Return (X, Y) of the center of cell containing provided text 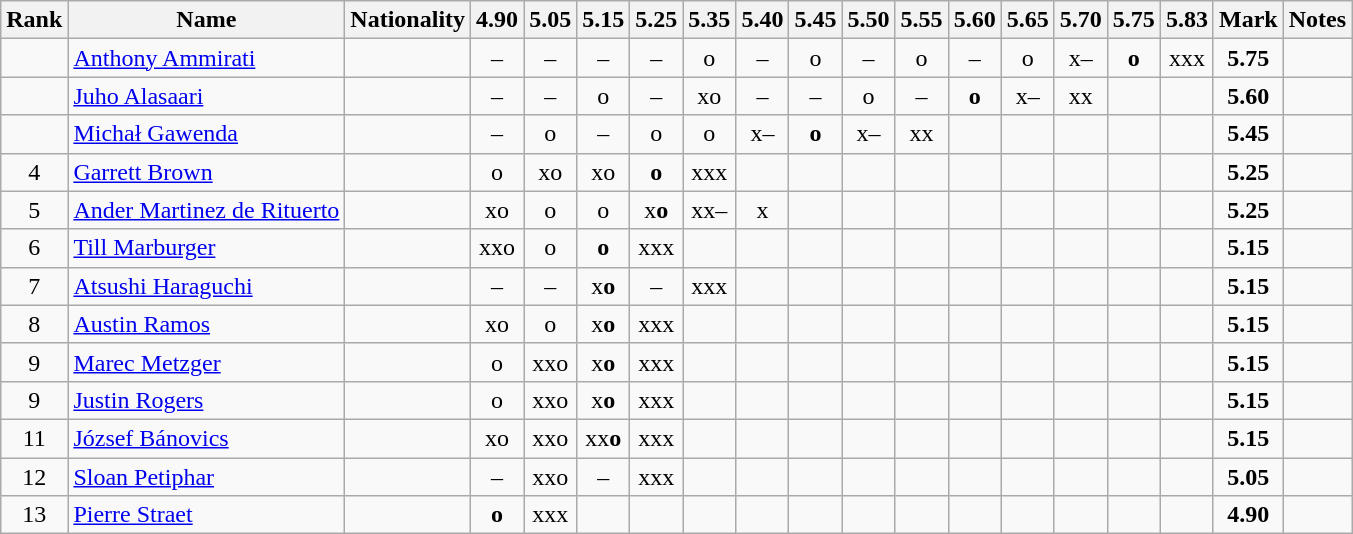
Justin Rogers (206, 400)
Anthony Ammirati (206, 58)
Sloan Petiphar (206, 477)
5.55 (922, 20)
Ander Martinez de Rituerto (206, 210)
13 (34, 515)
5.50 (868, 20)
5.35 (710, 20)
Austin Ramos (206, 324)
x (762, 210)
Notes (1317, 20)
Juho Alasaari (206, 96)
5.65 (1028, 20)
Michał Gawenda (206, 134)
11 (34, 438)
7 (34, 286)
Nationality (408, 20)
5.40 (762, 20)
4 (34, 172)
Pierre Straet (206, 515)
Marec Metzger (206, 362)
Atsushi Haraguchi (206, 286)
xx– (710, 210)
Mark (1248, 20)
Till Marburger (206, 248)
Name (206, 20)
5.83 (1186, 20)
Garrett Brown (206, 172)
Rank (34, 20)
12 (34, 477)
6 (34, 248)
József Bánovics (206, 438)
5 (34, 210)
5.70 (1080, 20)
8 (34, 324)
